Return [X, Y] of the center of cell containing provided text 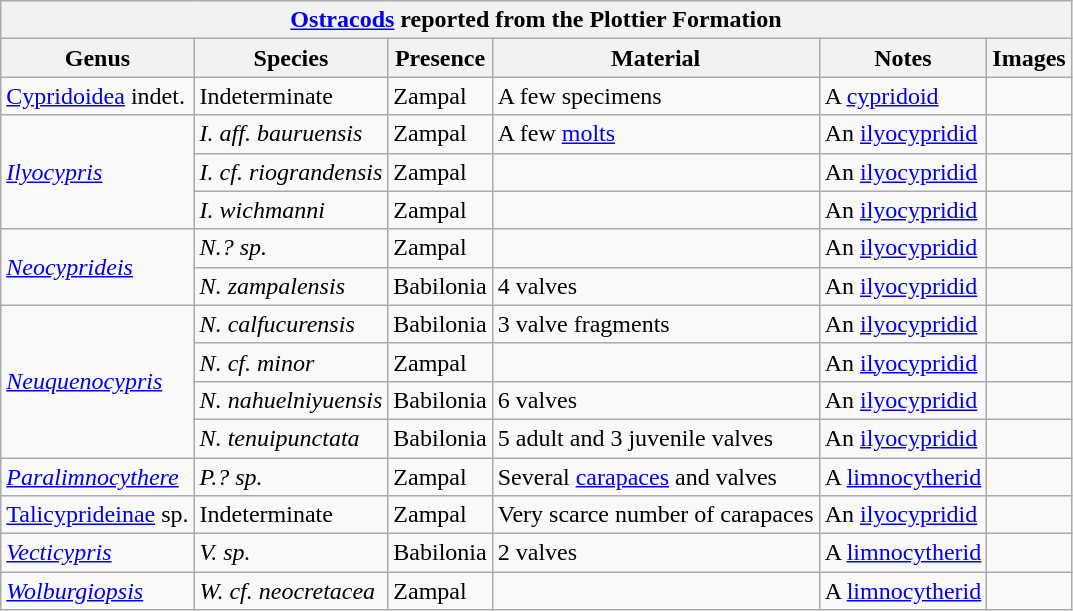
Material [656, 58]
5 adult and 3 juvenile valves [656, 438]
2 valves [656, 553]
Several carapaces and valves [656, 477]
Genus [98, 58]
A few molts [656, 134]
3 valve fragments [656, 324]
V. sp. [291, 553]
I. cf. riograndensis [291, 172]
6 valves [656, 400]
I. wichmanni [291, 210]
N. tenuipunctata [291, 438]
Neocyprideis [98, 267]
A cypridoid [903, 96]
N. cf. minor [291, 362]
Cypridoidea indet. [98, 96]
Ilyocypris [98, 172]
Very scarce number of carapaces [656, 515]
N. zampalensis [291, 286]
4 valves [656, 286]
Wolburgiopsis [98, 591]
A few specimens [656, 96]
N. nahuelniyuensis [291, 400]
Presence [440, 58]
N.? sp. [291, 248]
Images [1029, 58]
Ostracods reported from the Plottier Formation [536, 20]
I. aff. bauruensis [291, 134]
Talicyprideinae sp. [98, 515]
Paralimnocythere [98, 477]
Species [291, 58]
Vecticypris [98, 553]
N. calfucurensis [291, 324]
Notes [903, 58]
W. cf. neocretacea [291, 591]
P.? sp. [291, 477]
Neuquenocypris [98, 381]
